Identify which cell holds the provided text, then report its (X, Y) central coordinate. 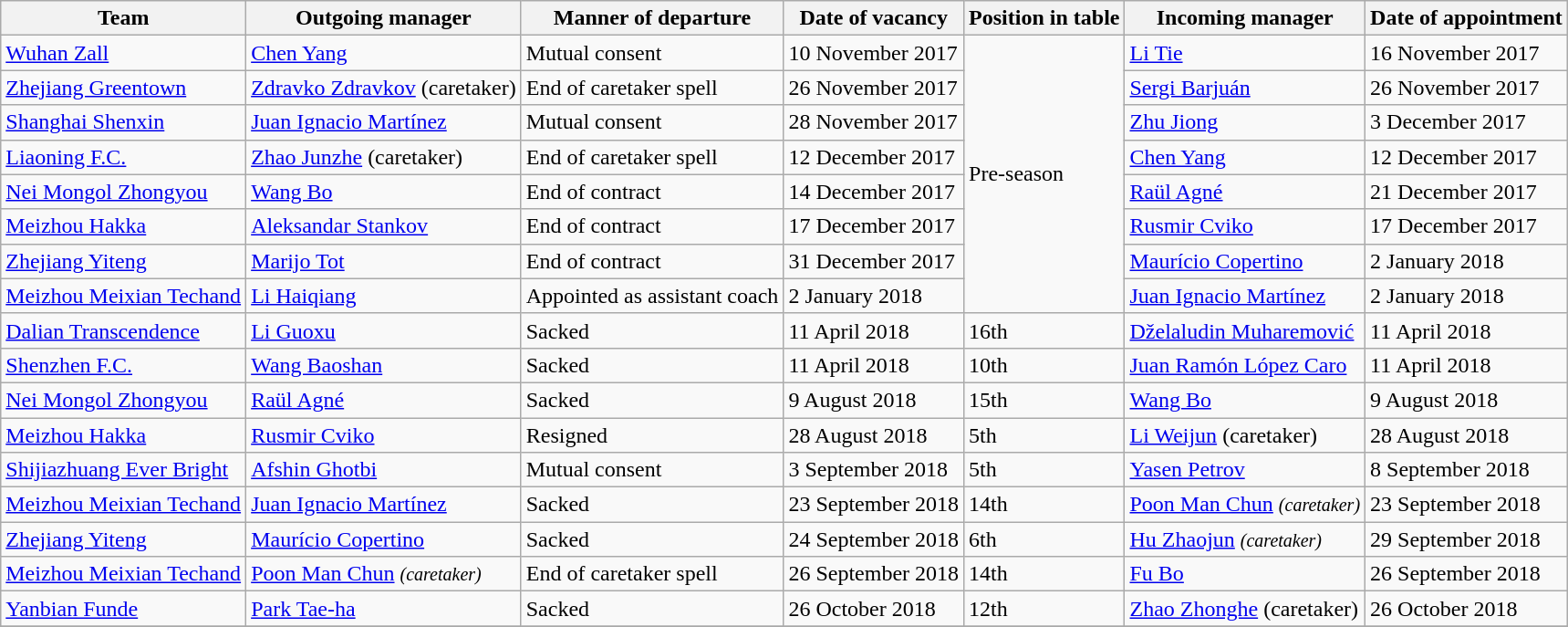
31 December 2017 (874, 261)
Park Tae-ha (384, 609)
21 December 2017 (1467, 192)
Shanghai Shenxin (124, 122)
Shenzhen F.C. (124, 365)
Liaoning F.C. (124, 157)
Marijo Tot (384, 261)
Juan Ramón López Caro (1245, 365)
Afshin Ghotbi (384, 470)
Dalian Transcendence (124, 330)
Li Tie (1245, 53)
Wang Baoshan (384, 365)
Zhao Junzhe (caretaker) (384, 157)
15th (1044, 400)
Wuhan Zall (124, 53)
3 December 2017 (1467, 122)
Date of appointment (1467, 18)
Zhejiang Greentown (124, 88)
Fu Bo (1245, 574)
Team (124, 18)
Shijiazhuang Ever Bright (124, 470)
16 November 2017 (1467, 53)
Appointed as assistant coach (652, 296)
Li Guoxu (384, 330)
Li Weijun (caretaker) (1245, 435)
Zhao Zhonghe (caretaker) (1245, 609)
24 September 2018 (874, 539)
Yasen Petrov (1245, 470)
Li Haiqiang (384, 296)
Zdravko Zdravkov (caretaker) (384, 88)
Outgoing manager (384, 18)
6th (1044, 539)
Dželaludin Muharemović (1245, 330)
Yanbian Funde (124, 609)
29 September 2018 (1467, 539)
Aleksandar Stankov (384, 226)
Position in table (1044, 18)
Pre-season (1044, 174)
Date of vacancy (874, 18)
Hu Zhaojun (caretaker) (1245, 539)
Manner of departure (652, 18)
10th (1044, 365)
8 September 2018 (1467, 470)
Sergi Barjuán (1245, 88)
28 November 2017 (874, 122)
16th (1044, 330)
12th (1044, 609)
Resigned (652, 435)
Zhu Jiong (1245, 122)
14 December 2017 (874, 192)
10 November 2017 (874, 53)
Incoming manager (1245, 18)
3 September 2018 (874, 470)
